Detect which cell encompasses the target text, then output its (X, Y) center coordinate. 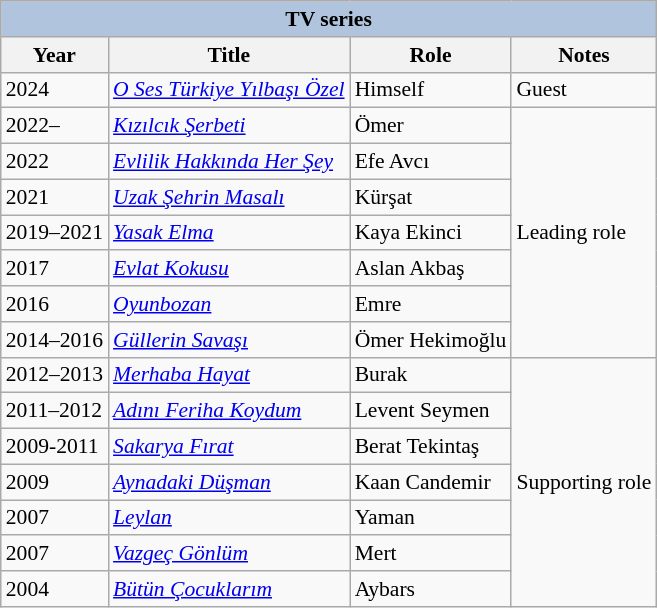
2017 (54, 269)
Levent Seymen (431, 411)
2016 (54, 304)
Leading role (584, 232)
TV series (329, 19)
Aslan Akbaş (431, 269)
Title (229, 55)
Supporting role (584, 482)
2021 (54, 197)
2022– (54, 126)
Kaan Candemir (431, 482)
Mert (431, 554)
Guest (584, 90)
2009-2011 (54, 447)
Aynadaki Düşman (229, 482)
Oyunbozan (229, 304)
2014–2016 (54, 340)
Year (54, 55)
Burak (431, 375)
Merhaba Hayat (229, 375)
Sakarya Fırat (229, 447)
2012–2013 (54, 375)
Kızılcık Şerbeti (229, 126)
2011–2012 (54, 411)
Bütün Çocuklarım (229, 589)
Evlat Kokusu (229, 269)
Emre (431, 304)
Efe Avcı (431, 162)
Ömer Hekimoğlu (431, 340)
O Ses Türkiye Yılbaşı Özel (229, 90)
Himself (431, 90)
Yaman (431, 518)
Evlilik Hakkında Her Şey (229, 162)
Kaya Ekinci (431, 233)
Vazgeç Gönlüm (229, 554)
Kürşat (431, 197)
Leylan (229, 518)
Uzak Şehrin Masalı (229, 197)
Notes (584, 55)
2004 (54, 589)
2009 (54, 482)
Aybars (431, 589)
2024 (54, 90)
Role (431, 55)
Yasak Elma (229, 233)
2022 (54, 162)
2019–2021 (54, 233)
Ömer (431, 126)
Güllerin Savaşı (229, 340)
Berat Tekintaş (431, 447)
Adını Feriha Koydum (229, 411)
